Provide the [x, y] coordinate of the cell's center where the given text is located.  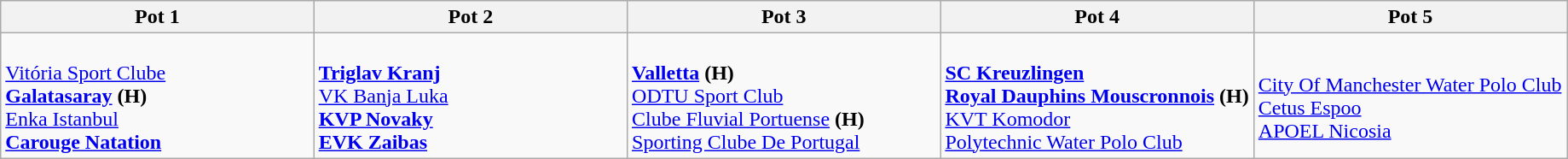
Triglav Kranj VK Banja Luka KVP Novaky EVK Zaibas [471, 96]
Vitória Sport Clube Galatasaray (H) Enka Istanbul Carouge Natation [157, 96]
Pot 5 [1410, 17]
Pot 2 [471, 17]
Valletta (H) ODTU Sport Club Clube Fluvial Portuense (H) Sporting Clube De Portugal [784, 96]
Pot 4 [1096, 17]
Pot 1 [157, 17]
Pot 3 [784, 17]
SC Kreuzlingen Royal Dauphins Mouscronnois (H) KVT Komodor Polytechnic Water Polo Club [1096, 96]
City Of Manchester Water Polo Club Cetus Espoo APOEL Nicosia [1410, 96]
